Determine the (x, y) coordinate at the center of the cell enclosing the given text.  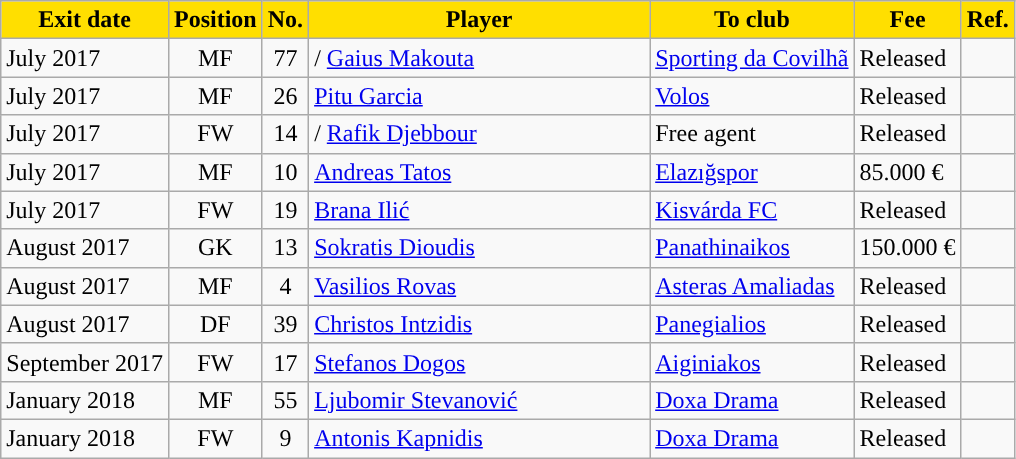
Ref. (988, 20)
19 (285, 210)
Aiginiakos (752, 362)
55 (285, 400)
/ Rafik Djebbour (480, 134)
4 (285, 286)
Sokratis Dioudis (480, 248)
14 (285, 134)
Fee (908, 20)
10 (285, 172)
Christos Intzidis (480, 324)
Panathinaikos (752, 248)
Panegialios (752, 324)
13 (285, 248)
Player (480, 20)
Elazığspor (752, 172)
Position (215, 20)
17 (285, 362)
Andreas Tatos (480, 172)
Ljubomir Stevanović (480, 400)
Stefanos Dogos (480, 362)
150.000 € (908, 248)
/ Gaius Makouta (480, 58)
Sporting da Covilhã (752, 58)
Asteras Amaliadas (752, 286)
Exit date (85, 20)
No. (285, 20)
Free agent (752, 134)
9 (285, 438)
Brana Ilić (480, 210)
GK (215, 248)
To club (752, 20)
39 (285, 324)
Antonis Kapnidis (480, 438)
26 (285, 96)
Kisvárda FC (752, 210)
Volos (752, 96)
DF (215, 324)
85.000 € (908, 172)
77 (285, 58)
September 2017 (85, 362)
Pitu Garcia (480, 96)
Vasilios Rovas (480, 286)
